Scan for the cell matching the given text and deliver its (X, Y) coordinate at center. 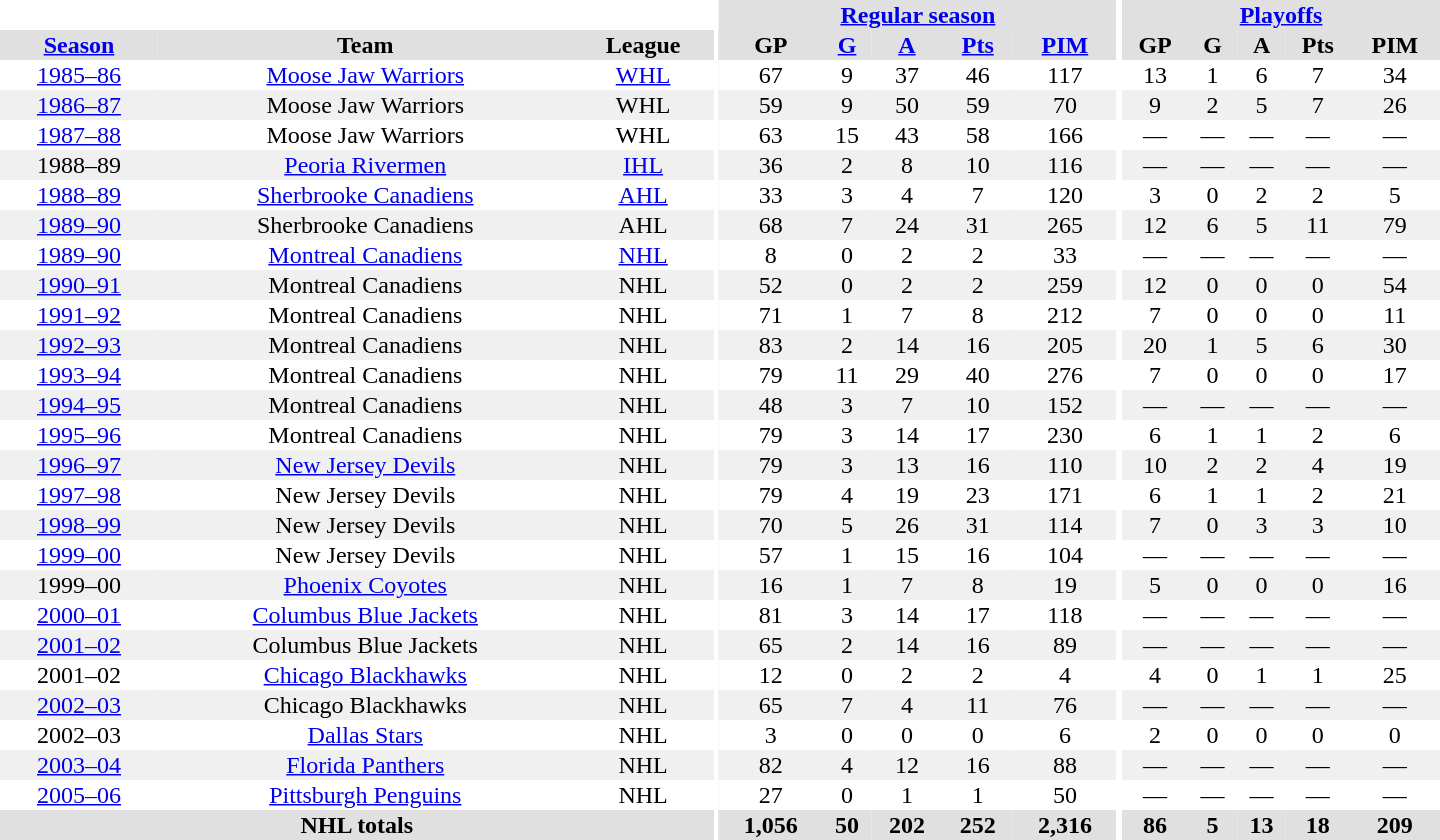
276 (1065, 375)
1991–92 (79, 315)
171 (1065, 495)
68 (771, 225)
Team (366, 45)
36 (771, 165)
265 (1065, 225)
Phoenix Coyotes (366, 585)
24 (908, 225)
Regular season (918, 15)
21 (1395, 495)
212 (1065, 315)
1985–86 (79, 75)
67 (771, 75)
52 (771, 285)
83 (771, 345)
116 (1065, 165)
152 (1065, 405)
Dallas Stars (366, 735)
1994–95 (79, 405)
1992–93 (79, 345)
259 (1065, 285)
18 (1318, 825)
86 (1155, 825)
209 (1395, 825)
43 (908, 135)
166 (1065, 135)
1,056 (771, 825)
1986–87 (79, 105)
82 (771, 765)
40 (978, 375)
NHL totals (357, 825)
1987–88 (79, 135)
25 (1395, 675)
110 (1065, 465)
Pittsburgh Penguins (366, 795)
202 (908, 825)
120 (1065, 195)
IHL (644, 165)
Peoria Rivermen (366, 165)
2005–06 (79, 795)
37 (908, 75)
76 (1065, 705)
34 (1395, 75)
88 (1065, 765)
Playoffs (1281, 15)
30 (1395, 345)
1996–97 (79, 465)
252 (978, 825)
2000–01 (79, 615)
205 (1065, 345)
81 (771, 615)
League (644, 45)
114 (1065, 525)
1998–99 (79, 525)
2,316 (1065, 825)
27 (771, 795)
48 (771, 405)
118 (1065, 615)
2003–04 (79, 765)
104 (1065, 555)
23 (978, 495)
58 (978, 135)
46 (978, 75)
89 (1065, 645)
1993–94 (79, 375)
Season (79, 45)
1997–98 (79, 495)
230 (1065, 435)
63 (771, 135)
Florida Panthers (366, 765)
20 (1155, 345)
54 (1395, 285)
1995–96 (79, 435)
71 (771, 315)
29 (908, 375)
1990–91 (79, 285)
57 (771, 555)
117 (1065, 75)
